Determine the (x, y) coordinate at the center of the cell enclosing the given text.  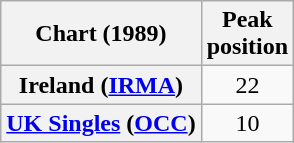
Ireland (IRMA) (101, 85)
22 (247, 85)
Peakposition (247, 34)
Chart (1989) (101, 34)
10 (247, 123)
UK Singles (OCC) (101, 123)
